For the text-containing cell, return its midpoint in (X, Y) coordinate format. 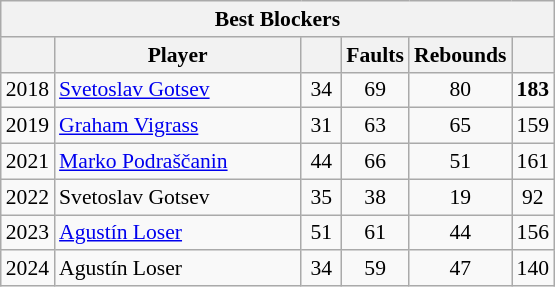
Player (178, 55)
31 (321, 126)
92 (534, 197)
19 (460, 197)
61 (375, 233)
Marko Podraščanin (178, 162)
2021 (28, 162)
156 (534, 233)
2022 (28, 197)
35 (321, 197)
161 (534, 162)
38 (375, 197)
63 (375, 126)
65 (460, 126)
2024 (28, 269)
183 (534, 90)
2018 (28, 90)
66 (375, 162)
159 (534, 126)
Best Blockers (278, 19)
47 (460, 269)
Rebounds (460, 55)
80 (460, 90)
Faults (375, 55)
2019 (28, 126)
140 (534, 269)
2023 (28, 233)
69 (375, 90)
Graham Vigrass (178, 126)
59 (375, 269)
